From the cell containing the given text, extract its center point as (X, Y) coordinate. 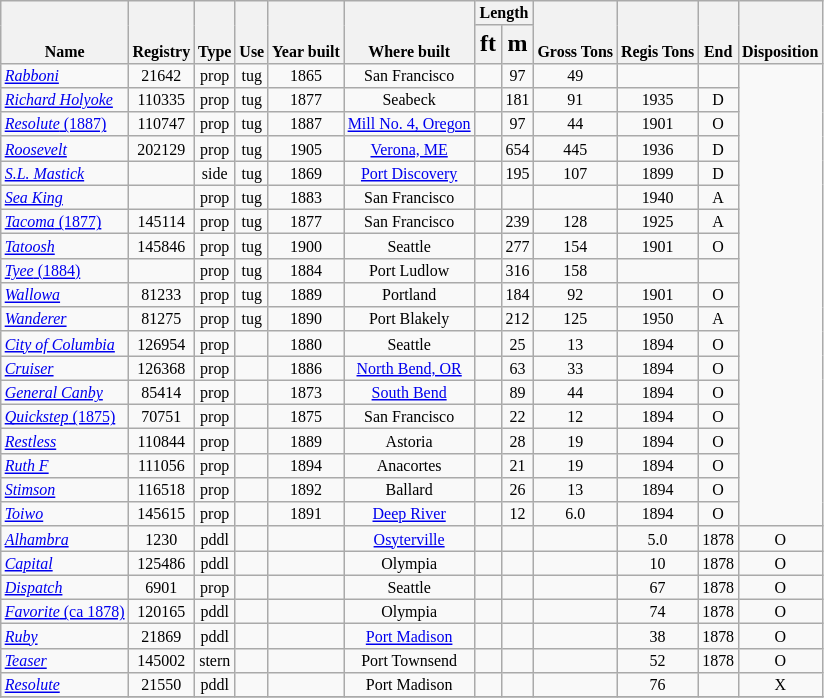
145846 (161, 246)
Ruth F (65, 465)
125486 (161, 563)
22 (518, 416)
212 (518, 319)
110335 (161, 100)
Port Townsend (410, 660)
91 (575, 100)
1865 (306, 75)
1890 (306, 319)
1925 (658, 221)
1891 (306, 514)
116518 (161, 490)
5.0 (658, 538)
Verona, ME (410, 148)
1940 (658, 197)
Use (252, 32)
m (518, 44)
1887 (306, 124)
239 (518, 221)
21869 (161, 636)
Toiwo (65, 514)
Deep River (410, 514)
Type (214, 32)
126954 (161, 343)
52 (658, 660)
63 (518, 368)
1935 (658, 100)
Ruby (65, 636)
38 (658, 636)
111056 (161, 465)
107 (575, 173)
Seabeck (410, 100)
74 (658, 611)
Name (65, 32)
Port Discovery (410, 173)
Registry (161, 32)
85414 (161, 392)
25 (518, 343)
145615 (161, 514)
195 (518, 173)
316 (518, 270)
1936 (658, 148)
120165 (161, 611)
1905 (306, 148)
Tacoma (1877) (65, 221)
Restless (65, 441)
stern (214, 660)
145114 (161, 221)
Where built (410, 32)
Richard Holyoke (65, 100)
6901 (161, 587)
Resolute (65, 685)
21642 (161, 75)
Astoria (410, 441)
1892 (306, 490)
49 (575, 75)
128 (575, 221)
184 (518, 295)
1875 (306, 416)
126368 (161, 368)
Disposition (780, 32)
Stimson (65, 490)
1230 (161, 538)
Port Blakely (410, 319)
Resolute (1887) (65, 124)
26 (518, 490)
Regis Tons (658, 32)
Teaser (65, 660)
81275 (161, 319)
277 (518, 246)
70751 (161, 416)
Wallowa (65, 295)
X (780, 685)
Sea King (65, 197)
End (718, 32)
1899 (658, 173)
ft (488, 44)
1950 (658, 319)
110747 (161, 124)
Wanderer (65, 319)
Gross Tons (575, 32)
33 (575, 368)
North Bend, OR (410, 368)
125 (575, 319)
S.L. Mastick (65, 173)
Rabboni (65, 75)
Anacortes (410, 465)
Capital (65, 563)
Port Ludlow (410, 270)
181 (518, 100)
Mill No. 4, Oregon (410, 124)
Alhambra (65, 538)
445 (575, 148)
Portland (410, 295)
21550 (161, 685)
81233 (161, 295)
1883 (306, 197)
76 (658, 685)
1884 (306, 270)
21 (518, 465)
Tyee (1884) (65, 270)
158 (575, 270)
202129 (161, 148)
154 (575, 246)
Quickstep (1875) (65, 416)
654 (518, 148)
Roosevelt (65, 148)
10 (658, 563)
General Canby (65, 392)
1869 (306, 173)
6.0 (575, 514)
side (214, 173)
Osyterville (410, 538)
110844 (161, 441)
Year built (306, 32)
1886 (306, 368)
92 (575, 295)
Ballard (410, 490)
28 (518, 441)
67 (658, 587)
145002 (161, 660)
Favorite (ca 1878) (65, 611)
City of Columbia (65, 343)
Cruiser (65, 368)
Length (504, 13)
South Bend (410, 392)
1880 (306, 343)
1873 (306, 392)
Dispatch (65, 587)
89 (518, 392)
1900 (306, 246)
Tatoosh (65, 246)
